Scan for the cell matching the given text and deliver its [X, Y] coordinate at center. 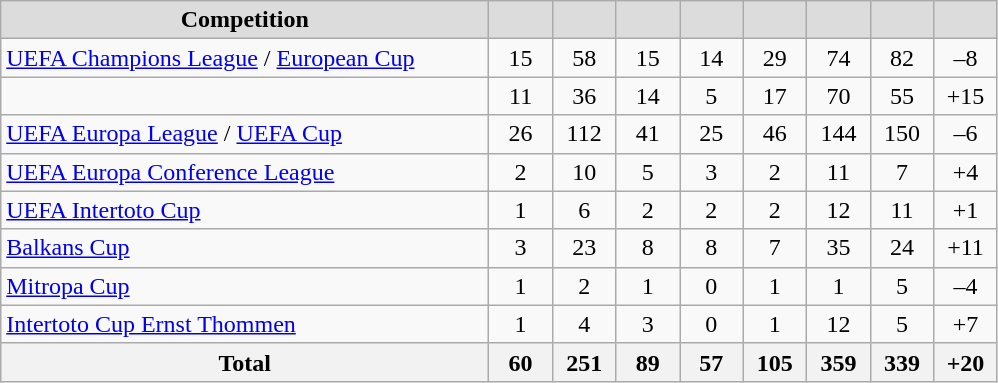
29 [775, 58]
17 [775, 96]
4 [584, 324]
UEFA Intertoto Cup [245, 210]
57 [712, 362]
35 [839, 248]
112 [584, 134]
70 [839, 96]
41 [648, 134]
339 [902, 362]
Total [245, 362]
74 [839, 58]
+11 [966, 248]
144 [839, 134]
251 [584, 362]
60 [521, 362]
23 [584, 248]
+4 [966, 172]
+20 [966, 362]
Competition [245, 20]
Intertoto Cup Ernst Thommen [245, 324]
–6 [966, 134]
150 [902, 134]
UEFA Europa League / UEFA Cup [245, 134]
58 [584, 58]
25 [712, 134]
Balkans Cup [245, 248]
+15 [966, 96]
Mitropa Cup [245, 286]
82 [902, 58]
359 [839, 362]
10 [584, 172]
+1 [966, 210]
–8 [966, 58]
89 [648, 362]
105 [775, 362]
24 [902, 248]
UEFA Europa Conference League [245, 172]
26 [521, 134]
UEFA Champions League / European Cup [245, 58]
+7 [966, 324]
–4 [966, 286]
55 [902, 96]
46 [775, 134]
36 [584, 96]
6 [584, 210]
